Output the [x, y] coordinate of the center of the cell containing the given text.  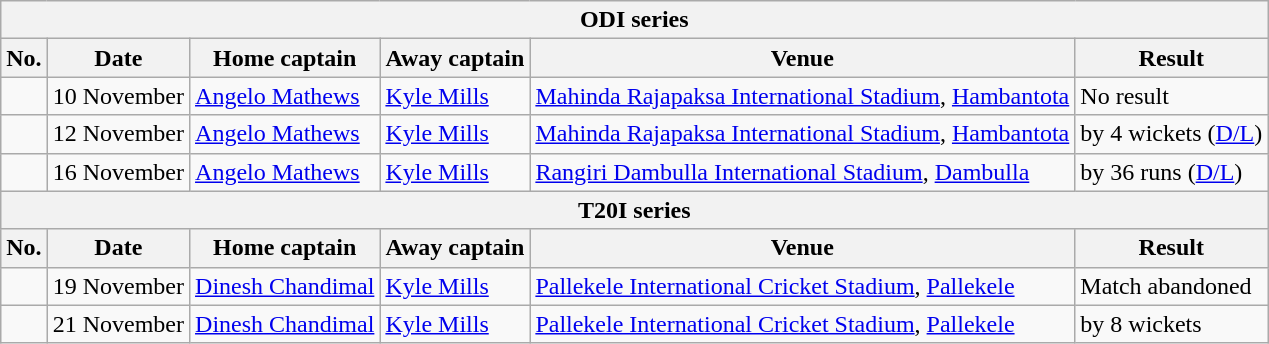
by 4 wickets (D/L) [1172, 134]
10 November [118, 96]
21 November [118, 324]
Match abandoned [1172, 286]
19 November [118, 286]
No result [1172, 96]
ODI series [634, 20]
T20I series [634, 210]
12 November [118, 134]
Rangiri Dambulla International Stadium, Dambulla [802, 172]
by 36 runs (D/L) [1172, 172]
by 8 wickets [1172, 324]
16 November [118, 172]
